Search for the cell housing the specified text and yield its (x, y) center coordinate. 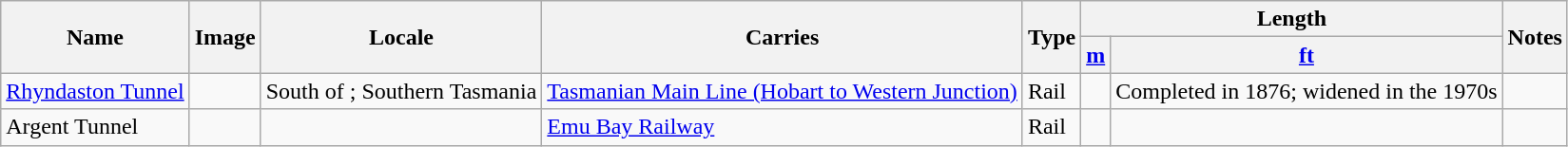
m (1095, 55)
Completed in 1876; widened in the 1970s (1307, 91)
Length (1291, 19)
Name (95, 37)
Notes (1535, 37)
ft (1307, 55)
Tasmanian Main Line (Hobart to Western Junction) (783, 91)
Locale (401, 37)
Image (224, 37)
Type (1052, 37)
South of ; Southern Tasmania (401, 91)
Carries (783, 37)
Argent Tunnel (95, 127)
Emu Bay Railway (783, 127)
Rhyndaston Tunnel (95, 91)
